Scan for the cell matching the given text and deliver its [x, y] coordinate at center. 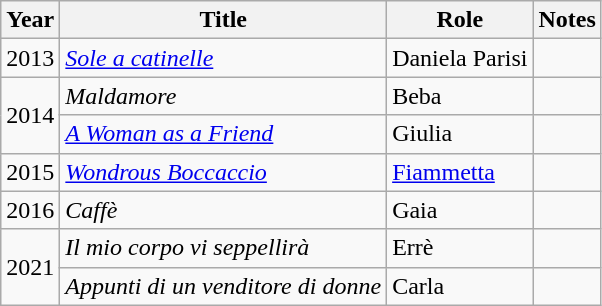
Notes [567, 20]
Giulia [460, 134]
Il mio corpo vi seppellirà [224, 248]
Daniela Parisi [460, 58]
Fiammetta [460, 172]
A Woman as a Friend [224, 134]
Title [224, 20]
Role [460, 20]
Caffè [224, 210]
2014 [30, 115]
Wondrous Boccaccio [224, 172]
Carla [460, 286]
2021 [30, 267]
Beba [460, 96]
Gaia [460, 210]
Year [30, 20]
2016 [30, 210]
2013 [30, 58]
Maldamore [224, 96]
Appunti di un venditore di donne [224, 286]
Errè [460, 248]
2015 [30, 172]
Sole a catinelle [224, 58]
